Return the (x, y) coordinate for the center point of the cell that contains the specified text.  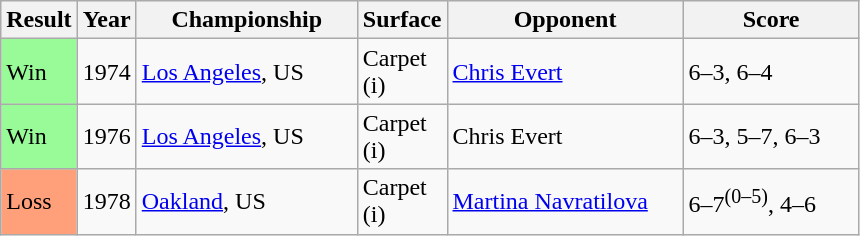
Score (771, 20)
Oakland, US (246, 202)
Championship (246, 20)
Surface (402, 20)
1974 (106, 72)
Result (39, 20)
Opponent (565, 20)
6–7(0–5), 4–6 (771, 202)
Loss (39, 202)
1978 (106, 202)
Year (106, 20)
6–3, 6–4 (771, 72)
1976 (106, 136)
Martina Navratilova (565, 202)
6–3, 5–7, 6–3 (771, 136)
